Output the (X, Y) coordinate of the center of the cell containing the given text.  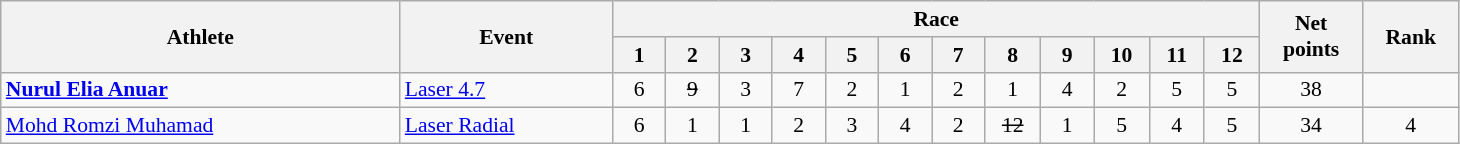
Event (506, 36)
8 (1013, 55)
Rank (1410, 36)
Athlete (200, 36)
Laser Radial (506, 126)
34 (1312, 126)
10 (1122, 55)
Mohd Romzi Muhamad (200, 126)
Nurul Elia Anuar (200, 90)
11 (1176, 55)
Laser 4.7 (506, 90)
Net points (1312, 36)
Race (936, 19)
38 (1312, 90)
